Return [X, Y] of the center of cell containing provided text 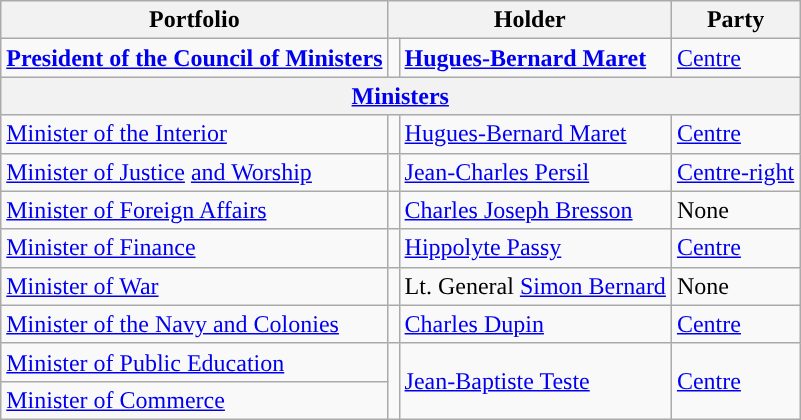
Ministers [400, 96]
Minister of Finance [194, 248]
Minister of the Interior [194, 134]
Jean-Baptiste Teste [535, 381]
Portfolio [194, 20]
Centre-right [735, 172]
Minister of the Navy and Colonies [194, 324]
Holder [530, 20]
Minister of Public Education [194, 362]
Party [735, 20]
Jean-Charles Persil [535, 172]
Hippolyte Passy [535, 248]
Minister of Commerce [194, 400]
Minister of War [194, 286]
Minister of Justice and Worship [194, 172]
President of the Council of Ministers [194, 58]
Charles Dupin [535, 324]
Minister of Foreign Affairs [194, 210]
Lt. General Simon Bernard [535, 286]
Charles Joseph Bresson [535, 210]
